Extract the (X, Y) coordinate from the center of the cell holding the provided text.  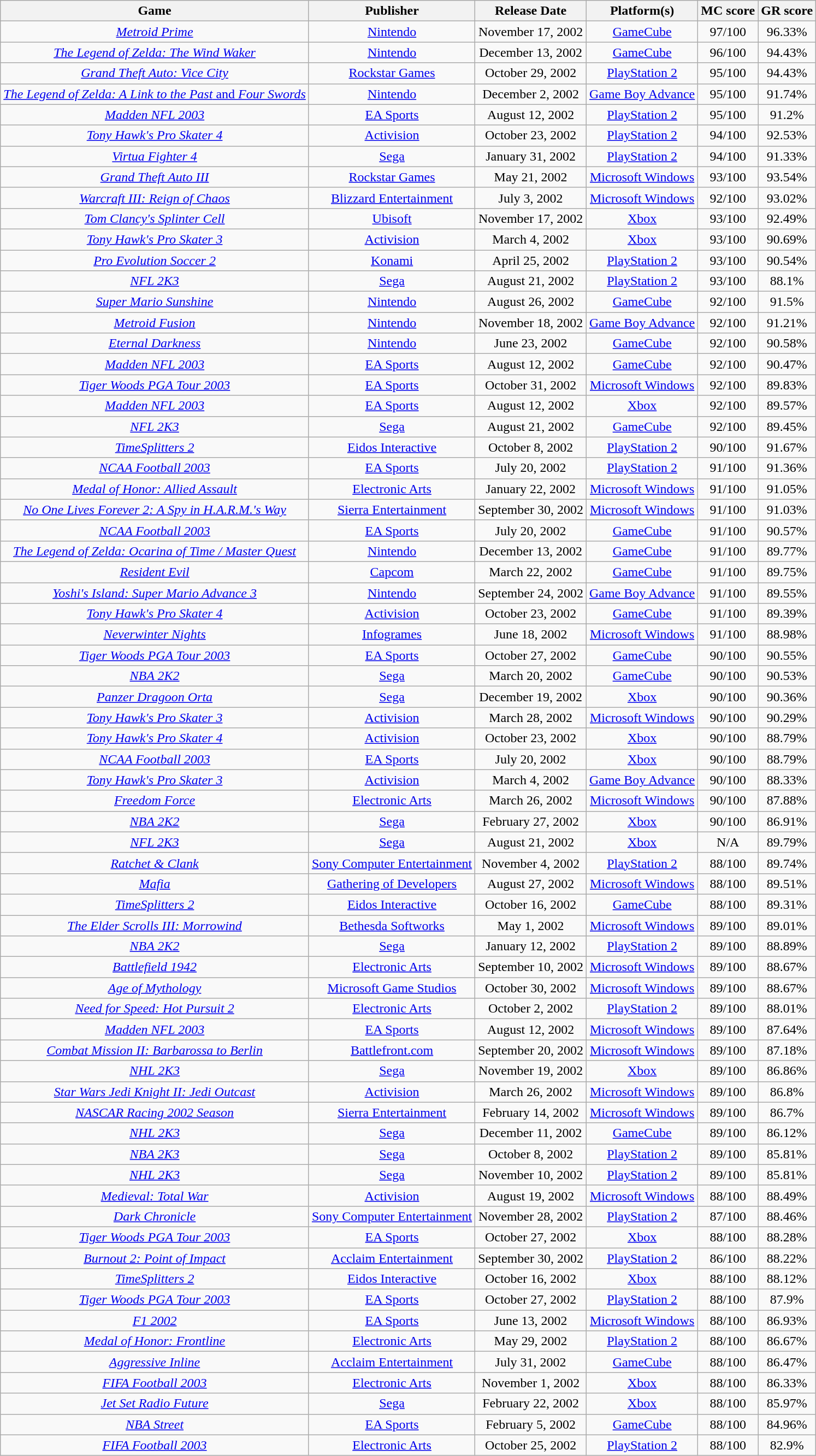
September 10, 2002 (531, 967)
Burnout 2: Point of Impact (155, 1258)
NASCAR Racing 2002 Season (155, 1112)
86.47% (787, 1362)
Resident Evil (155, 572)
Bethesda Softworks (392, 926)
86/100 (728, 1258)
August 19, 2002 (531, 1195)
93.54% (787, 177)
May 21, 2002 (531, 177)
93.02% (787, 198)
Tom Clancy's Splinter Cell (155, 218)
89.75% (787, 572)
February 27, 2002 (531, 821)
March 28, 2002 (531, 718)
October 25, 2002 (531, 1445)
96/100 (728, 52)
97/100 (728, 32)
Publisher (392, 11)
87.64% (787, 1029)
Ratchet & Clank (155, 863)
89.79% (787, 842)
90.47% (787, 364)
Grand Theft Auto III (155, 177)
July 31, 2002 (531, 1362)
August 27, 2002 (531, 884)
88.28% (787, 1237)
September 24, 2002 (531, 593)
September 20, 2002 (531, 1050)
Metroid Fusion (155, 323)
February 22, 2002 (531, 1404)
The Legend of Zelda: A Link to the Past and Four Swords (155, 94)
Virtua Fighter 4 (155, 156)
Medieval: Total War (155, 1195)
91.5% (787, 302)
86.12% (787, 1133)
91.2% (787, 115)
91.21% (787, 323)
April 25, 2002 (531, 261)
Combat Mission II: Barbarossa to Berlin (155, 1050)
Star Wars Jedi Knight II: Jedi Outcast (155, 1092)
87.18% (787, 1050)
November 10, 2002 (531, 1175)
88.49% (787, 1195)
90.55% (787, 655)
Capcom (392, 572)
88.98% (787, 635)
December 11, 2002 (531, 1133)
86.86% (787, 1071)
90.57% (787, 530)
90.54% (787, 261)
F1 2002 (155, 1321)
86.91% (787, 821)
89.83% (787, 385)
89.39% (787, 614)
The Elder Scrolls III: Morrowind (155, 926)
86.93% (787, 1321)
91.36% (787, 468)
Infogrames (392, 635)
November 19, 2002 (531, 1071)
August 26, 2002 (531, 302)
Pro Evolution Soccer 2 (155, 261)
84.96% (787, 1424)
89.51% (787, 884)
December 19, 2002 (531, 697)
January 31, 2002 (531, 156)
91.74% (787, 94)
86.67% (787, 1341)
88.12% (787, 1279)
88.1% (787, 281)
Blizzard Entertainment (392, 198)
89.55% (787, 593)
Platform(s) (642, 11)
92.49% (787, 218)
88.46% (787, 1216)
MC score (728, 11)
Yoshi's Island: Super Mario Advance 3 (155, 593)
Grand Theft Auto: Vice City (155, 73)
Neverwinter Nights (155, 635)
February 14, 2002 (531, 1112)
Battlefront.com (392, 1050)
85.97% (787, 1404)
May 1, 2002 (531, 926)
86.7% (787, 1112)
November 1, 2002 (531, 1383)
Battlefield 1942 (155, 967)
November 28, 2002 (531, 1216)
89.57% (787, 406)
Super Mario Sunshine (155, 302)
91.05% (787, 489)
Need for Speed: Hot Pursuit 2 (155, 1009)
87.88% (787, 801)
96.33% (787, 32)
June 23, 2002 (531, 344)
92.53% (787, 135)
Konami (392, 261)
Jet Set Radio Future (155, 1404)
Eternal Darkness (155, 344)
January 22, 2002 (531, 489)
Medal of Honor: Frontline (155, 1341)
88.22% (787, 1258)
89.31% (787, 904)
Mafia (155, 884)
89.77% (787, 551)
December 2, 2002 (531, 94)
The Legend of Zelda: The Wind Waker (155, 52)
November 18, 2002 (531, 323)
May 29, 2002 (531, 1341)
November 4, 2002 (531, 863)
88.01% (787, 1009)
Release Date (531, 11)
88.89% (787, 946)
NBA Street (155, 1424)
Panzer Dragoon Orta (155, 697)
Dark Chronicle (155, 1216)
June 13, 2002 (531, 1321)
90.53% (787, 676)
Game (155, 11)
Microsoft Game Studios (392, 988)
January 12, 2002 (531, 946)
N/A (728, 842)
Freedom Force (155, 801)
Medal of Honor: Allied Assault (155, 489)
October 30, 2002 (531, 988)
Gathering of Developers (392, 884)
NBA 2K3 (155, 1154)
90.36% (787, 697)
October 2, 2002 (531, 1009)
89.74% (787, 863)
89.45% (787, 427)
Aggressive Inline (155, 1362)
87/100 (728, 1216)
87.9% (787, 1300)
82.9% (787, 1445)
October 31, 2002 (531, 385)
Age of Mythology (155, 988)
Metroid Prime (155, 32)
July 3, 2002 (531, 198)
March 20, 2002 (531, 676)
90.58% (787, 344)
No One Lives Forever 2: A Spy in H.A.R.M.'s Way (155, 510)
October 29, 2002 (531, 73)
Ubisoft (392, 218)
March 22, 2002 (531, 572)
91.67% (787, 447)
86.33% (787, 1383)
89.01% (787, 926)
90.29% (787, 718)
91.33% (787, 156)
88.33% (787, 780)
GR score (787, 11)
The Legend of Zelda: Ocarina of Time / Master Quest (155, 551)
90.69% (787, 239)
86.8% (787, 1092)
91.03% (787, 510)
June 18, 2002 (531, 635)
February 5, 2002 (531, 1424)
Warcraft III: Reign of Chaos (155, 198)
